Extract the (x, y) coordinate from the center of the cell holding the provided text.  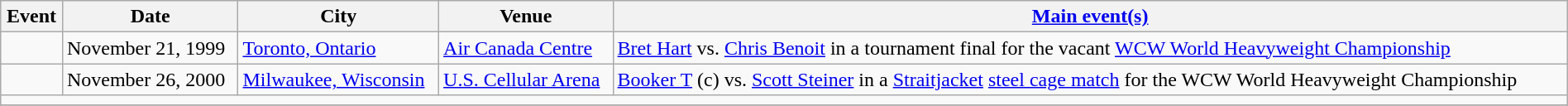
Date (151, 17)
Air Canada Centre (526, 48)
Milwaukee, Wisconsin (339, 79)
Venue (526, 17)
Event (31, 17)
Toronto, Ontario (339, 48)
November 26, 2000 (151, 79)
U.S. Cellular Arena (526, 79)
Booker T (c) vs. Scott Steiner in a Straitjacket steel cage match for the WCW World Heavyweight Championship (1090, 79)
City (339, 17)
Bret Hart vs. Chris Benoit in a tournament final for the vacant WCW World Heavyweight Championship (1090, 48)
Main event(s) (1090, 17)
November 21, 1999 (151, 48)
